Output the (x, y) coordinate of the center of the cell containing the given text.  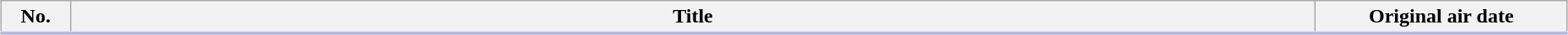
Original air date (1441, 17)
No. (35, 17)
Title (693, 17)
